Locate the cell with the specified text and output its (x, y) center coordinate. 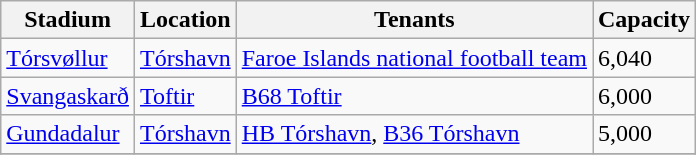
Stadium (68, 20)
Gundadalur (68, 134)
Faroe Islands national football team (414, 58)
Toftir (185, 96)
Tórsvøllur (68, 58)
Svangaskarð (68, 96)
Capacity (644, 20)
Tenants (414, 20)
HB Tórshavn, B36 Tórshavn (414, 134)
B68 Toftir (414, 96)
Location (185, 20)
6,040 (644, 58)
6,000 (644, 96)
5,000 (644, 134)
